Search for the cell housing the specified text and yield its [x, y] center coordinate. 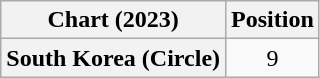
Position [273, 20]
9 [273, 58]
South Korea (Circle) [114, 58]
Chart (2023) [114, 20]
